Locate the cell with the specified text and output its [X, Y] center coordinate. 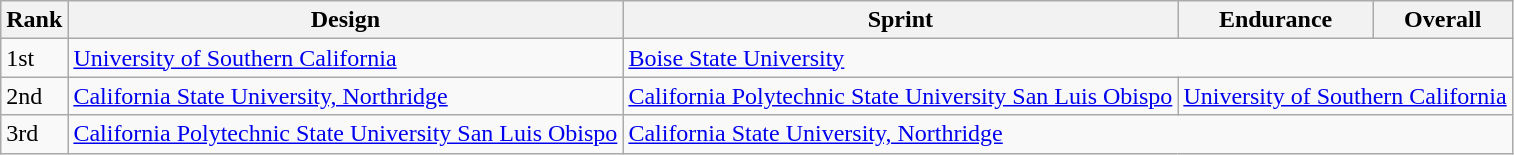
3rd [34, 134]
Rank [34, 20]
1st [34, 58]
Sprint [900, 20]
Endurance [1276, 20]
Design [346, 20]
2nd [34, 96]
Boise State University [1068, 58]
Overall [1442, 20]
